Output the [X, Y] coordinate of the center of the cell containing the given text.  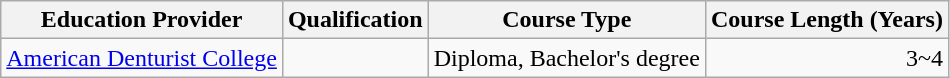
Education Provider [142, 20]
Diploma, Bachelor's degree [566, 58]
3~4 [826, 58]
Qualification [355, 20]
Course Length (Years) [826, 20]
American Denturist College [142, 58]
Course Type [566, 20]
